Search for the cell housing the specified text and yield its (X, Y) center coordinate. 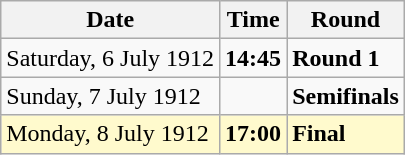
Final (346, 134)
17:00 (254, 134)
Round (346, 20)
Saturday, 6 July 1912 (110, 58)
Semifinals (346, 96)
Sunday, 7 July 1912 (110, 96)
Round 1 (346, 58)
Monday, 8 July 1912 (110, 134)
Time (254, 20)
Date (110, 20)
14:45 (254, 58)
